Locate the cell with the specified text and output its (X, Y) center coordinate. 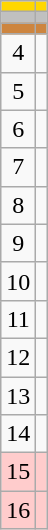
4 (18, 53)
13 (18, 395)
11 (18, 319)
9 (18, 243)
7 (18, 167)
15 (18, 472)
10 (18, 281)
5 (18, 91)
6 (18, 129)
14 (18, 434)
16 (18, 510)
8 (18, 205)
12 (18, 357)
